Identify which cell holds the provided text, then report its [X, Y] central coordinate. 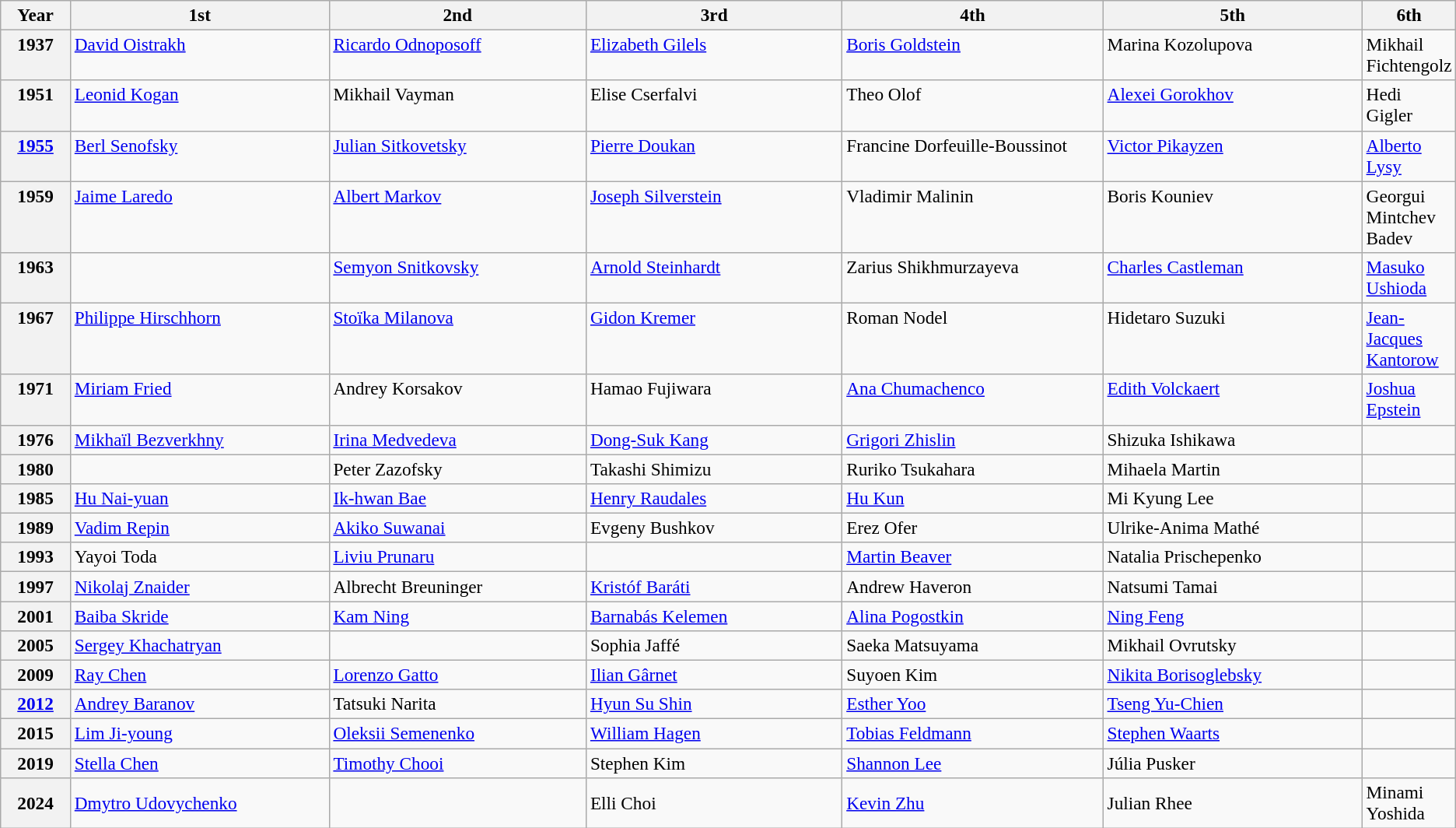
Hedi Gigler [1409, 106]
Mikhail Vayman [457, 106]
Leonid Kogan [199, 106]
Hidetaro Suzuki [1232, 339]
1963 [36, 277]
1st [199, 15]
Philippe Hirschhorn [199, 339]
Vadim Repin [199, 528]
2012 [36, 704]
Shizuka Ishikawa [1232, 440]
1980 [36, 468]
Masuko Ushioda [1409, 277]
2009 [36, 675]
Evgeny Bushkov [714, 528]
Sergey Khachatryan [199, 645]
Ray Chen [199, 675]
Liviu Prunaru [457, 557]
3rd [714, 15]
Francine Dorfeuille-Boussinot [972, 156]
5th [1232, 15]
Boris Kouniev [1232, 216]
Oleksii Semenenko [457, 733]
Andrey Korsakov [457, 400]
Suyoen Kim [972, 675]
Theo Olof [972, 106]
Saeka Matsuyama [972, 645]
Akiko Suwanai [457, 528]
Minami Yoshida [1409, 803]
Takashi Shimizu [714, 468]
Lorenzo Gatto [457, 675]
Berl Senofsky [199, 156]
Andrew Haveron [972, 586]
Irina Medvedeva [457, 440]
Tseng Yu-Chien [1232, 704]
Peter Zazofsky [457, 468]
Elise Cserfalvi [714, 106]
Victor Pikayzen [1232, 156]
Sophia Jaffé [714, 645]
Albrecht Breuninger [457, 586]
Dong-Suk Kang [714, 440]
Yayoi Toda [199, 557]
Mikhail Ovrutsky [1232, 645]
Nikolaj Znaider [199, 586]
Mihaela Martin [1232, 468]
Barnabás Kelemen [714, 616]
Andrey Baranov [199, 704]
Henry Raudales [714, 498]
1989 [36, 528]
1955 [36, 156]
Pierre Doukan [714, 156]
2001 [36, 616]
Stephen Kim [714, 763]
Lim Ji-young [199, 733]
Ruriko Tsukahara [972, 468]
2024 [36, 803]
David Oistrakh [199, 54]
4th [972, 15]
6th [1409, 15]
Esther Yoo [972, 704]
Júlia Pusker [1232, 763]
Kristóf Baráti [714, 586]
Joseph Silverstein [714, 216]
Georgui Mintchev Badev [1409, 216]
Tobias Feldmann [972, 733]
1971 [36, 400]
Miriam Fried [199, 400]
1997 [36, 586]
Hu Nai-yuan [199, 498]
2005 [36, 645]
Boris Goldstein [972, 54]
Arnold Steinhardt [714, 277]
Zarius Shikhmurzayeva [972, 277]
Hamao Fujiwara [714, 400]
Alina Pogostkin [972, 616]
Ning Feng [1232, 616]
Dmytro Udovychenko [199, 803]
Gidon Kremer [714, 339]
Jaime Laredo [199, 216]
Mikhaïl Bezverkhny [199, 440]
Stella Chen [199, 763]
Mikhail Fichtengolz [1409, 54]
1976 [36, 440]
Elizabeth Gilels [714, 54]
Baiba Skride [199, 616]
Kevin Zhu [972, 803]
Ana Chumachenco [972, 400]
Mi Kyung Lee [1232, 498]
1937 [36, 54]
Ik-hwan Bae [457, 498]
2019 [36, 763]
1959 [36, 216]
1985 [36, 498]
Elli Choi [714, 803]
Natalia Prischepenko [1232, 557]
Ilian Gârnet [714, 675]
Hu Kun [972, 498]
2015 [36, 733]
1951 [36, 106]
Vladimir Malinin [972, 216]
Shannon Lee [972, 763]
Martin Beaver [972, 557]
Charles Castleman [1232, 277]
Tatsuki Narita [457, 704]
Ricardo Odnoposoff [457, 54]
1993 [36, 557]
Albert Markov [457, 216]
Kam Ning [457, 616]
Timothy Chooi [457, 763]
Erez Ofer [972, 528]
Marina Kozolupova [1232, 54]
Natsumi Tamai [1232, 586]
Year [36, 15]
1967 [36, 339]
Alexei Gorokhov [1232, 106]
Julian Sitkovetsky [457, 156]
Edith Volckaert [1232, 400]
Stephen Waarts [1232, 733]
Joshua Epstein [1409, 400]
Roman Nodel [972, 339]
2nd [457, 15]
Alberto Lysy [1409, 156]
Julian Rhee [1232, 803]
William Hagen [714, 733]
Jean-Jacques Kantorow [1409, 339]
Hyun Su Shin [714, 704]
Stoïka Milanova [457, 339]
Nikita Borisoglebsky [1232, 675]
Ulrike-Anima Mathé [1232, 528]
Semyon Snitkovsky [457, 277]
Grigori Zhislin [972, 440]
